Locate the cell with the specified text and output its (X, Y) center coordinate. 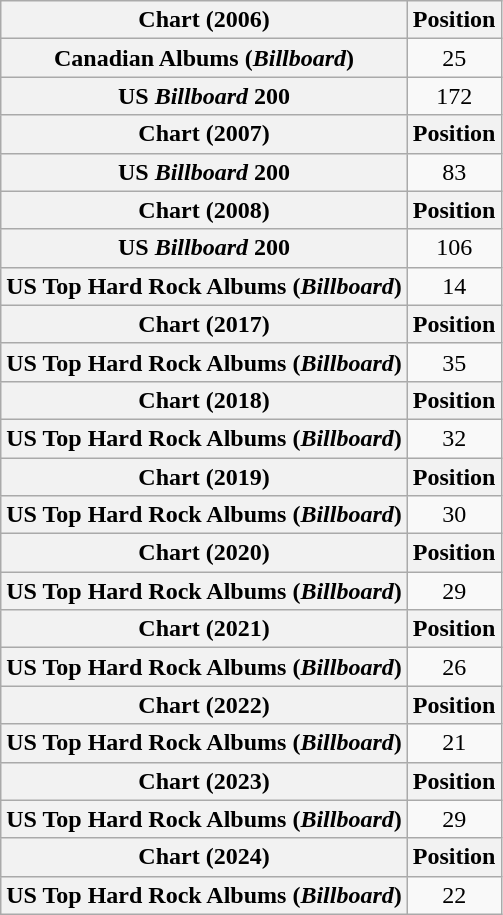
Chart (2021) (204, 629)
Chart (2024) (204, 857)
35 (454, 362)
Chart (2007) (204, 134)
22 (454, 895)
Canadian Albums (Billboard) (204, 58)
26 (454, 667)
83 (454, 172)
Chart (2008) (204, 210)
106 (454, 248)
Chart (2019) (204, 477)
Chart (2006) (204, 20)
Chart (2020) (204, 553)
14 (454, 286)
21 (454, 743)
25 (454, 58)
Chart (2022) (204, 705)
172 (454, 96)
Chart (2017) (204, 324)
Chart (2023) (204, 781)
32 (454, 438)
30 (454, 515)
Chart (2018) (204, 400)
